Capture the cell that displays the provided text and extract its [x, y] central coordinate. 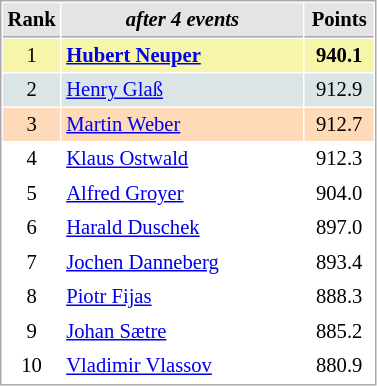
7 [32, 262]
10 [32, 366]
897.0 [340, 228]
Jochen Danneberg [183, 262]
2 [32, 90]
Klaus Ostwald [183, 158]
904.0 [340, 194]
5 [32, 194]
912.9 [340, 90]
Johan Sætre [183, 332]
888.3 [340, 296]
3 [32, 124]
Piotr Fijas [183, 296]
912.7 [340, 124]
8 [32, 296]
Points [340, 20]
940.1 [340, 56]
Henry Glaß [183, 90]
Alfred Groyer [183, 194]
912.3 [340, 158]
880.9 [340, 366]
885.2 [340, 332]
Martin Weber [183, 124]
Harald Duschek [183, 228]
after 4 events [183, 20]
Hubert Neuper [183, 56]
9 [32, 332]
Vladimir Vlassov [183, 366]
1 [32, 56]
4 [32, 158]
6 [32, 228]
Rank [32, 20]
893.4 [340, 262]
